Return (X, Y) of the center of cell containing provided text 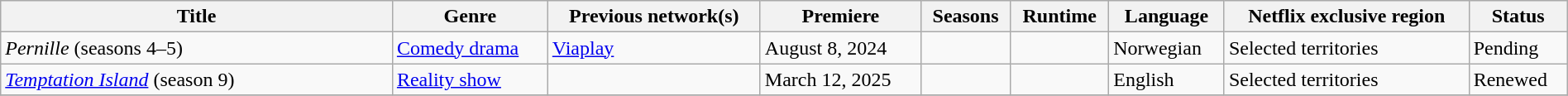
Genre (470, 17)
Viaplay (653, 48)
Seasons (966, 17)
Status (1518, 17)
Pending (1518, 48)
Runtime (1060, 17)
Renewed (1518, 79)
Netflix exclusive region (1346, 17)
Reality show (470, 79)
Language (1167, 17)
Premiere (840, 17)
Title (197, 17)
August 8, 2024 (840, 48)
Comedy drama (470, 48)
March 12, 2025 (840, 79)
Pernille (seasons 4–5) (197, 48)
English (1167, 79)
Temptation Island (season 9) (197, 79)
Norwegian (1167, 48)
Previous network(s) (653, 17)
